Detect which cell encompasses the target text, then output its (X, Y) center coordinate. 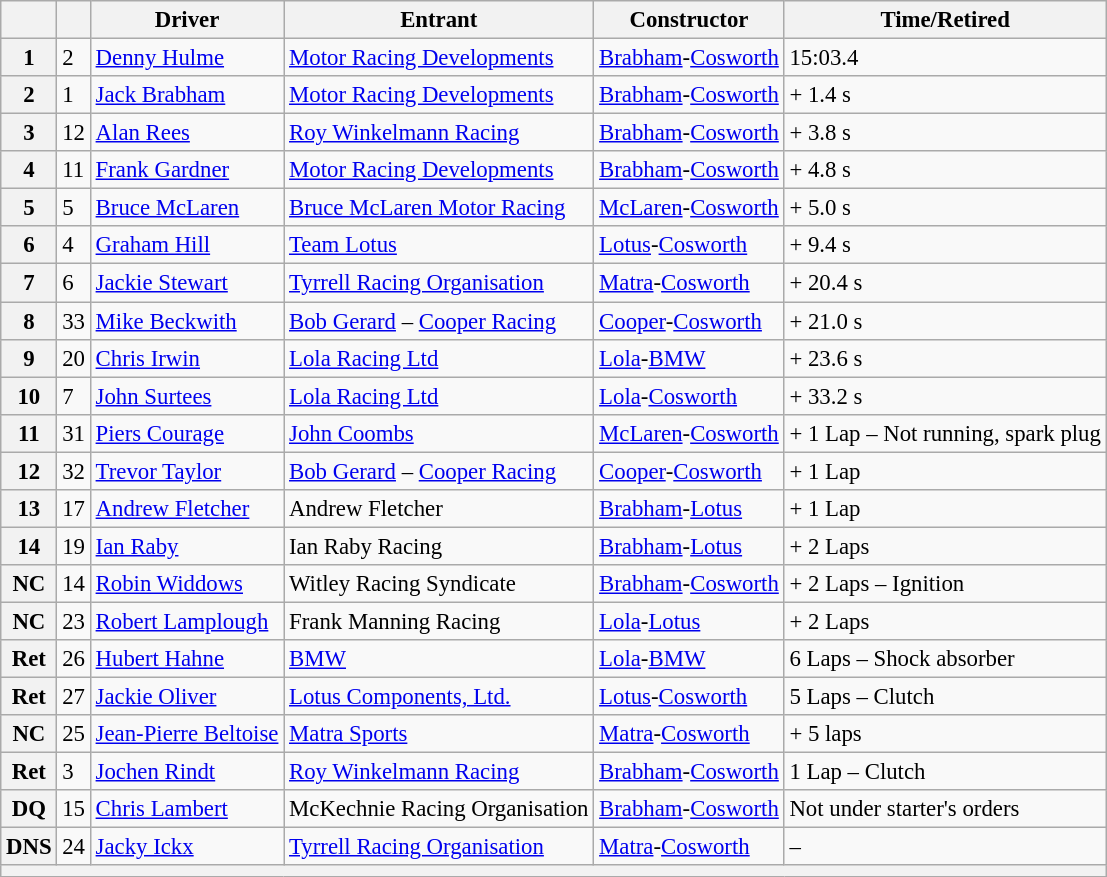
Ian Raby Racing (439, 546)
BMW (439, 659)
Denny Hulme (186, 58)
DQ (29, 809)
23 (74, 621)
Alan Rees (186, 133)
26 (74, 659)
Jackie Oliver (186, 697)
+ 5 laps (945, 734)
+ 23.6 s (945, 358)
27 (74, 697)
+ 2 Laps – Ignition (945, 584)
24 (74, 847)
Bruce McLaren Motor Racing (439, 208)
Robert Lamplough (186, 621)
1 Lap – Clutch (945, 772)
32 (74, 471)
Graham Hill (186, 245)
Jochen Rindt (186, 772)
15 (74, 809)
Lola-Cosworth (689, 396)
Frank Gardner (186, 170)
Entrant (439, 20)
Frank Manning Racing (439, 621)
Jackie Stewart (186, 283)
Robin Widdows (186, 584)
+ 1 Lap – Not running, spark plug (945, 433)
McKechnie Racing Organisation (439, 809)
33 (74, 321)
Ian Raby (186, 546)
Matra Sports (439, 734)
Lola-Lotus (689, 621)
Not under starter's orders (945, 809)
Team Lotus (439, 245)
19 (74, 546)
+ 9.4 s (945, 245)
Jacky Ickx (186, 847)
+ 5.0 s (945, 208)
13 (29, 509)
+ 20.4 s (945, 283)
+ 4.8 s (945, 170)
Witley Racing Syndicate (439, 584)
DNS (29, 847)
10 (29, 396)
John Coombs (439, 433)
6 Laps – Shock absorber (945, 659)
Piers Courage (186, 433)
Time/Retired (945, 20)
Mike Beckwith (186, 321)
9 (29, 358)
+ 21.0 s (945, 321)
31 (74, 433)
17 (74, 509)
+ 33.2 s (945, 396)
Lotus Components, Ltd. (439, 697)
Bruce McLaren (186, 208)
25 (74, 734)
John Surtees (186, 396)
Trevor Taylor (186, 471)
Driver (186, 20)
+ 3.8 s (945, 133)
Chris Lambert (186, 809)
Jean-Pierre Beltoise (186, 734)
15:03.4 (945, 58)
+ 1.4 s (945, 95)
Chris Irwin (186, 358)
8 (29, 321)
20 (74, 358)
Hubert Hahne (186, 659)
Jack Brabham (186, 95)
Constructor (689, 20)
5 Laps – Clutch (945, 697)
– (945, 847)
